Find where the given text appears and provide that cell's center as (X, Y) coordinate. 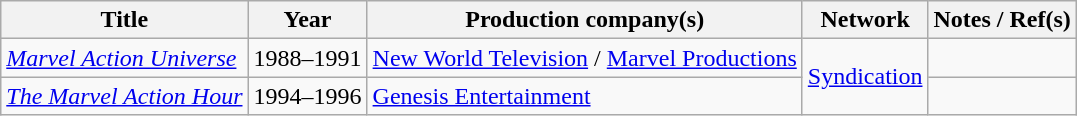
Notes / Ref(s) (1002, 20)
1994–1996 (308, 96)
The Marvel Action Hour (124, 96)
Genesis Entertainment (584, 96)
New World Television / Marvel Productions (584, 58)
Year (308, 20)
Network (865, 20)
Title (124, 20)
Marvel Action Universe (124, 58)
Syndication (865, 77)
1988–1991 (308, 58)
Production company(s) (584, 20)
